Locate the cell with the specified text and output its [X, Y] center coordinate. 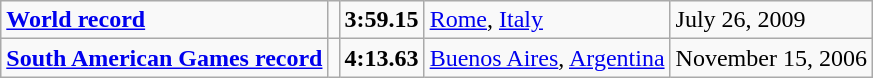
4:13.63 [382, 58]
July 26, 2009 [771, 20]
Buenos Aires, Argentina [547, 58]
South American Games record [164, 58]
November 15, 2006 [771, 58]
World record [164, 20]
3:59.15 [382, 20]
Rome, Italy [547, 20]
